Pinpoint the cell where the given text exists, returning its [x, y] midpoint coordinate. 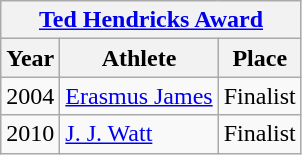
J. J. Watt [139, 134]
2010 [30, 134]
Place [260, 58]
2004 [30, 96]
Athlete [139, 58]
Year [30, 58]
Ted Hendricks Award [152, 20]
Erasmus James [139, 96]
